Locate the cell with the specified text and output its (X, Y) center coordinate. 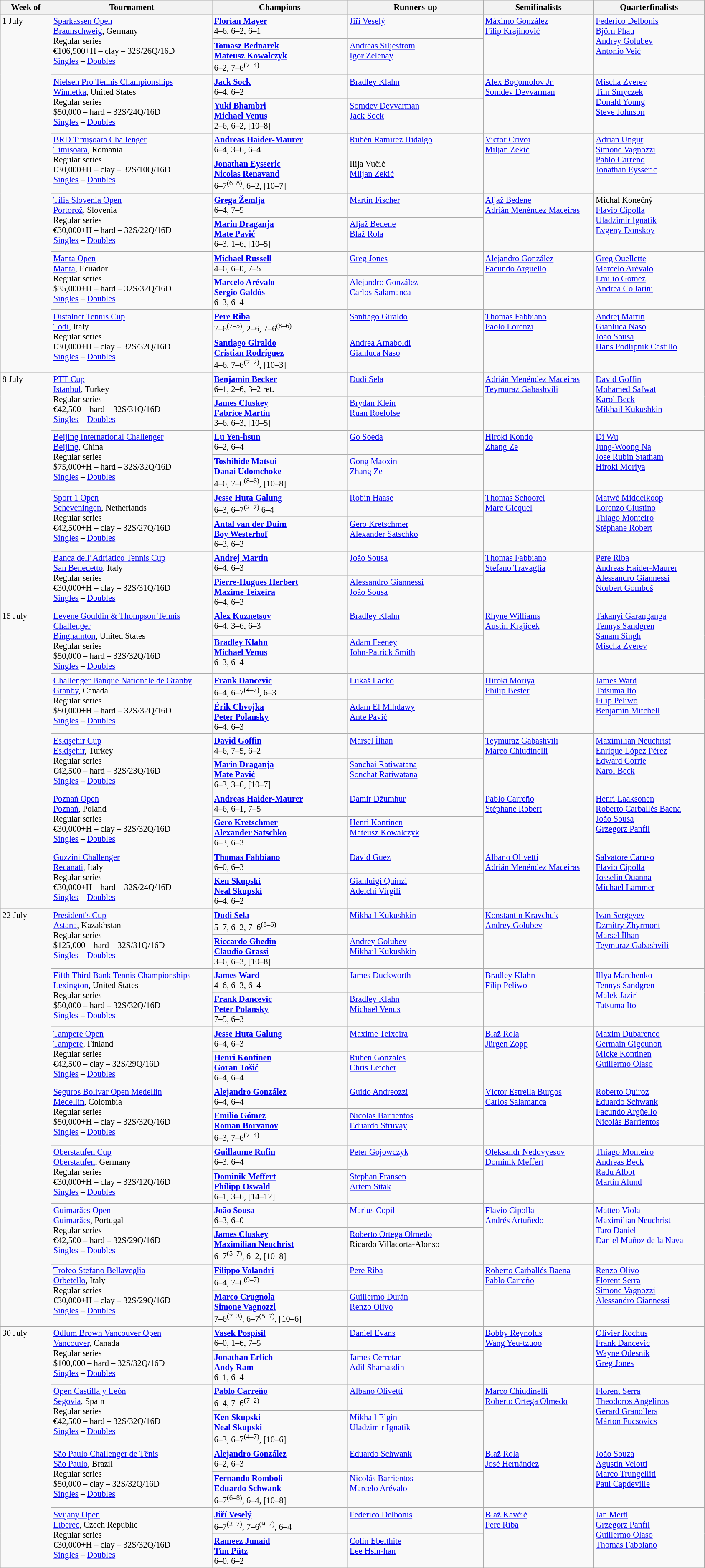
15 July (26, 759)
Distalnet Tennis CupTodi, ItalyRegular series€30,000+H – clay – 32S/32Q/16D Singles – Doubles (132, 341)
Victor Crivoi Miljan Zekić (539, 163)
Manta Open Manta, Ecuador Regular series $35,000+H – hard – 32S/32Q/16D Singles – Doubles (132, 281)
Thomas Fabbiano Paolo Lorenzi (539, 341)
Poznań Open Poznań, Poland Regular series€30,000+H – clay – 32S/32Q/16D Singles – Doubles (132, 821)
Andreas Siljeström Igor Zelenay (415, 57)
Greg Jones (415, 263)
Oberstaufen Cup Oberstaufen, Germany Regular series €30,000+H – clay – 32S/12Q/16D Singles – Doubles (132, 1174)
Albano Olivetti Adrián Menéndez Maceiras (539, 879)
Aljaž Bedene Adrián Menéndez Maceiras (539, 222)
Matwé Middelkoop Lorenzo Giustino Thiago Monteiro Stéphane Robert (649, 521)
Henri Kontinen Goran Tošić6–4, 6–4 (280, 1068)
Mikhail Elgin Uladzimir Ignatik (415, 1429)
Yuki Bhambri Michael Venus2–6, 6–2, [10–8] (280, 116)
Alejandro González 6–2, 6–3 (280, 1459)
Dudi Sela 5–7, 6–2, 7–6(8–6) (280, 921)
Henri Laaksonen Roberto Carballés Baena João Sousa Grzegorz Panfil (649, 821)
Andreas Haider-Maurer 4–6, 6–1, 7–5 (280, 804)
Ilija Vučić Miljan Zekić (415, 175)
Henri Kontinen Mateusz Kowalczyk (415, 833)
Robin Haase (415, 503)
Filippo Volandri6–4, 7–6(9–7) (280, 1277)
Máximo González Filip Krajinović (539, 44)
Benjamin Becker 6–1, 2–6, 3–2 ret. (280, 384)
Pablo Carreño 6–4, 7–6(7–2) (280, 1398)
Adrian Ungur Simone Vagnozzi Pablo Carreño Jonathan Eysseric (649, 163)
Roberto Ortega Olmedo Ricardo Villacorta-Alonso (415, 1246)
Thomas Schoorel Marc Gicquel (539, 521)
Marco Crugnola Simone Vagnozzi 7–6(7–3), 6–7(5–7), [10–6] (280, 1308)
Guillaume Rufin 6–3, 6–4 (280, 1157)
Federico Delbonis (415, 1520)
Jesse Huta Galung 6–4, 6–3 (280, 1039)
Semifinalists (539, 7)
Ken Skupski Neal Skupski6–4, 6–2 (280, 891)
James Cluskey Fabrice Martin 3–6, 6–3, [10–5] (280, 413)
Runners-up (415, 7)
Alex Bogomolov Jr. Somdev Devvarman (539, 104)
Bradley Klahn Michael Venus (415, 1009)
Quarterfinalists (649, 7)
Gianluigi Quinzi Adelchi Virgili (415, 891)
Grega Žemlja 6–4, 7–5 (280, 205)
Nicolás Barrientos Eduardo Struvay (415, 1127)
Illya Marchenko Tennys Sandgren Malek Jaziri Tatsuma Ito (649, 998)
Antal van der Duim Boy Westerhof 6–3, 6–3 (280, 534)
Greg Ouellette Marcelo Arévalo Emilio Gómez Andrea Collarini (649, 281)
Andrej Martin 6–4, 6–3 (280, 563)
Riccardo Ghedin Claudio Grassi3–6, 6–3, [10–8] (280, 951)
Albano Olivetti (415, 1398)
Michal Konečný Flavio Cipolla Uladzimir Ignatik Evgeny Donskoy (649, 222)
Blaž Rola Jürgen Zopp (539, 1055)
Guimarães Open Guimarães, Portugal Regular series €42,500 – hard – 32S/29Q/16D Singles – Doubles (132, 1233)
David Guez (415, 862)
Thomas Fabbiano 6–0, 6–3 (280, 862)
Levene Gouldin & Thompson Tennis Challenger Binghamton, United States Regular series $50,000 – hard – 32S/32Q/16D Singles – Doubles (132, 641)
Gero Kretschmer Alexander Satschko (415, 534)
Lukáš Lacko (415, 686)
James Cerretani Adil Shamasdin (415, 1367)
Eduardo Schwank (415, 1459)
Vasek Pospisil 6–0, 1–6, 7–5 (280, 1338)
Stephan Fransen Artem Sitak (415, 1186)
Damir Džumhur (415, 804)
James Ward4–6, 6–3, 6–4 (280, 981)
Week of (26, 7)
Maximilian Neuchrist Enrique López Pérez Edward Corrie Karol Beck (649, 762)
Mischa Zverev Tim Smyczek Donald Young Steve Johnson (649, 104)
Marcelo Arévalo Sergio Galdós6–3, 6–4 (280, 293)
Toshihide Matsui Danai Udomchoke 4–6, 7–6(8–6), [10–8] (280, 473)
Bradley Klahn Michael Venus 6–3, 6–4 (280, 654)
30 July (26, 1447)
Federico Delbonis Björn Phau Andrey Golubev Antonio Veić (649, 44)
Fifth Third Bank Tennis Championships Lexington, United States Regular series $50,000 – hard – 32S/32Q/16D Singles – Doubles (132, 998)
David Goffin 4–6, 7–5, 6–2 (280, 746)
Jiří Veselý 6–7(2–7), 7–6(9–7), 6–4 (280, 1520)
Brydan Klein Ruan Roelofse (415, 413)
Tournament (132, 7)
Mikhail Kukushkin (415, 921)
Maxime Teixeira (415, 1039)
Tampere Open Tampere, Finland Regular series €42,500 – clay – 32S/29Q/16D Singles – Doubles (132, 1055)
Jonathan Eysseric Nicolas Renavand6–7(6–8), 6–2, [10–7] (280, 175)
Rameez Junaid Tim Pütz6–0, 6–2 (280, 1551)
22 July (26, 1117)
BRD Timișoara Challenger Timișoara, Romania Regular series €30,000+H – clay – 32S/10Q/16DSingles – Doubles (132, 163)
Di Wu Jung-Woong Na Jose Rubin Statham Hiroki Moriya (649, 460)
Banca dell’Adriatico Tennis Cup San Benedetto, Italy Regular series €30,000+H – clay – 32S/31Q/16D Singles – Doubles (132, 580)
João Sousa (415, 563)
Alejandro González6–4, 6–4 (280, 1097)
Lu Yen-hsun 6–2, 6–4 (280, 442)
Salvatore Caruso Flavio Cipolla Josselin Ouanna Michael Lammer (649, 879)
Trofeo Stefano Bellaveglia Orbetello, Italy Regular series €30,000+H – clay – 32S/29Q/16D Singles – Doubles (132, 1295)
Daniel Evans (415, 1338)
Dudi Sela (415, 384)
Rubén Ramírez Hidalgo (415, 145)
Sanchai Ratiwatana Sonchat Ratiwatana (415, 775)
Roberto Carballés Baena Pablo Carreño (539, 1295)
Frank Dancevic Peter Polansky7–5, 6–3 (280, 1009)
Roberto Quiroz Eduardo Schwank Facundo Argüello Nicolás Barrientos (649, 1115)
Pere Riba Andreas Haider-Maurer Alessandro Giannessi Norbert Gomboš (649, 580)
Maxim Dubarenco Germain Gigounon Micke Kontinen Guillermo Olaso (649, 1055)
Marin Draganja Mate Pavić6–3, 3–6, [10–7] (280, 775)
Challenger Banque Nationale de Granby Granby, Canada Regular series $50,000+H – hard – 32S/32Q/16D Singles – Doubles (132, 704)
Víctor Estrella Burgos Carlos Salamanca (539, 1115)
Marin Draganja Mate Pavić 6–3, 1–6, [10–5] (280, 234)
Marsel İlhan (415, 746)
Somdev Devvarman Jack Sock (415, 116)
Jesse Huta Galung 6–3, 6–7(2–7) 6–4 (280, 503)
Marco Chiudinelli Roberto Ortega Olmedo (539, 1416)
Rhyne Williams Austin Krajicek (539, 641)
Seguros Bolívar Open MedellínMedellín, ColombiaRegular series$50,000+H – clay – 32S/32Q/16D Singles – Doubles (132, 1115)
8 July (26, 491)
David Goffin Mohamed Safwat Karol Beck Mikhail Kukushkin (649, 401)
Alex Kuznetsov 6–4, 3–6, 6–3 (280, 622)
Andrea Arnaboldi Gianluca Naso (415, 354)
Andrej Martin Gianluca Naso João Sousa Hans Podlipnik Castillo (649, 341)
Guzzini Challenger Recanati, Italy Regular series €30,000+H – hard – 32S/24Q/16D Singles – Doubles (132, 879)
Renzo Olivo Florent Serra Simone Vagnozzi Alessandro Giannessi (649, 1295)
Champions (280, 7)
Santiago Giraldo Cristian Rodríguez4–6, 7–6(7–2), [10–3] (280, 354)
Adrián Menéndez Maceiras Teymuraz Gabashvili (539, 401)
James Duckworth (415, 981)
Sparkassen OpenBraunschweig, GermanyRegular series€106,500+H – clay – 32S/26Q/16DSingles – Doubles (132, 44)
Svijany Open Liberec, Czech Republic Regular series €30,000+H – clay – 32S/32Q/16D Singles – Doubles (132, 1538)
Frank Dancevic 6–4, 6–7(4–7), 6–3 (280, 686)
James Cluskey Maximilian Neuchrist 6–7(5–7), 6–2, [10–8] (280, 1246)
Sport 1 OpenScheveningen, Netherlands Regular series €42,500+H – clay – 32S/27Q/16D Singles – Doubles (132, 521)
Jan Mertl Grzegorz Panfil Guillermo Olaso Thomas Fabbiano (649, 1538)
James Ward Tatsuma Ito Filip Peliwo Benjamin Mitchell (649, 704)
Guillermo Durán Renzo Olivo (415, 1308)
Jack Sock6–4, 6–2 (280, 87)
Gong Maoxin Zhang Ze (415, 473)
Martin Fischer (415, 205)
Peter Gojowczyk (415, 1157)
Open Castilla y León Segovia, Spain Regular series €42,500 – hard – 32S/32Q/16D Singles – Doubles (132, 1416)
Adam Feeney John-Patrick Smith (415, 654)
Gero Kretschmer Alexander Satschko6–3, 6–3 (280, 833)
Michael Russell 4–6, 6–0, 7–5 (280, 263)
Teymuraz Gabashvili Marco Chiudinelli (539, 762)
Tilia Slovenia Open Portorož, Slovenia Regular series €30,000+H – hard – 32S/22Q/16D Singles – Doubles (132, 222)
Ken Skupski Neal Skupski 6–3, 6–7(4–7), [10–6] (280, 1429)
Marius Copil (415, 1215)
Pere Riba 7–6(7–5), 2–6, 7–6(8–6) (280, 322)
Odlum Brown Vancouver Open Vancouver, Canada Regular series $100,000 – hard – 32S/32Q/16D Singles – Doubles (132, 1355)
Ivan Sergeyev Dzmitry Zhyrmont Marsel İlhan Teymuraz Gabashvili (649, 938)
Aljaž Bedene Blaž Rola (415, 234)
Takanyi Garanganga Tennys Sandgren Sanam Singh Mischa Zverev (649, 641)
Florent Serra Theodoros Angelinos Gerard Granollers Márton Fucsovics (649, 1416)
Beijing International Challenger Beijing, China Regular series $75,000+H – hard – 32S/32Q/16D Singles – Doubles (132, 460)
Andrey Golubev Mikhail Kukushkin (415, 951)
Guido Andreozzi (415, 1097)
Thiago Monteiro Andreas Beck Radu Albot Martín Alund (649, 1174)
Pablo Carreño Stéphane Robert (539, 821)
Flavio Cipolla Andrés Artuñedo (539, 1233)
Nicolás Barrientos Marcelo Arévalo (415, 1490)
São Paulo Challenger de Tênis São Paulo, Brazil Regular series $50,000 – clay – 32S/32Q/16D Singles – Doubles (132, 1477)
Dominik Meffert Philipp Oswald 6–1, 3–6, [14–12] (280, 1186)
Pierre-Hugues Herbert Maxime Teixeira 6–4, 6–3 (280, 592)
Hiroki Moriya Philip Bester (539, 704)
Santiago Giraldo (415, 322)
Matteo Viola Maximilian Neuchrist Taro Daniel Daniel Muñoz de la Nava (649, 1233)
Alessandro Giannessi João Sousa (415, 592)
Fernando Romboli Eduardo Schwank 6–7(6–8), 6–4, [10–8] (280, 1490)
Bobby Reynolds Wang Yeu-tzuoo (539, 1355)
President's Cup Astana, Kazakhstan Regular series $125,000 – hard – 32S/31Q/16D Singles – Doubles (132, 938)
Florian Mayer4–6, 6–2, 6–1 (280, 26)
Bradley Klahn Filip Peliwo (539, 998)
Oleksandr Nedovyesov Dominik Meffert (539, 1174)
Jiří Veselý (415, 26)
PTT CupIstanbul, Turkey Regular series€42,500 – hard – 32S/31Q/16D Singles – Doubles (132, 401)
Blaž Kavčič Pere Riba (539, 1538)
Adam El Mihdawy Ante Pavić (415, 717)
Konstantin Kravchuk Andrey Golubev (539, 938)
Colin Ebelthite Lee Hsin-han (415, 1551)
Pere Riba (415, 1277)
Thomas Fabbiano Stefano Travaglia (539, 580)
Go Soeda (415, 442)
Tomasz Bednarek Mateusz Kowalczyk6–2, 7–6(7–4) (280, 57)
Hiroki Kondo Zhang Ze (539, 460)
Érik Chvojka Peter Polansky6–4, 6–3 (280, 717)
Jonathan Erlich Andy Ram6–1, 6–4 (280, 1367)
Andreas Haider-Maurer 6–4, 3–6, 6–4 (280, 145)
1 July (26, 193)
Emilio Gómez Roman Borvanov 6–3, 7–6(7–4) (280, 1127)
João Souza Agustín Velotti Marco Trungelliti Paul Capdeville (649, 1477)
Ruben Gonzales Chris Letcher (415, 1068)
Nielsen Pro Tennis Championships Winnetka, United States Regular series $50,000 – hard – 32S/24Q/16D Singles – Doubles (132, 104)
Alejandro González Facundo Argüello (539, 281)
Eskişehir Cup Eskişehir, TurkeyRegular series€42,500 – hard – 32S/23Q/16D Singles – Doubles (132, 762)
Blaž Rola José Hernández (539, 1477)
Alejandro González Carlos Salamanca (415, 293)
João Sousa6–3, 6–0 (280, 1215)
Olivier Rochus Frank Dancevic Wayne Odesnik Greg Jones (649, 1355)
